Pinpoint the cell where the given text exists, returning its [X, Y] midpoint coordinate. 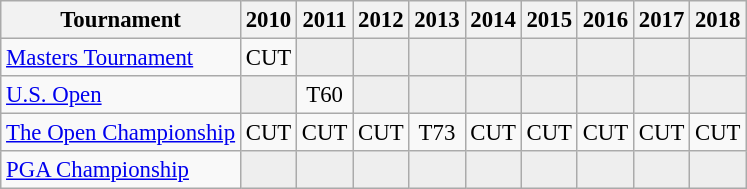
U.S. Open [121, 95]
Tournament [121, 20]
The Open Championship [121, 133]
2013 [437, 20]
2015 [549, 20]
2010 [268, 20]
2011 [325, 20]
2018 [718, 20]
2012 [381, 20]
PGA Championship [121, 170]
2014 [493, 20]
T60 [325, 95]
2016 [605, 20]
Masters Tournament [121, 58]
T73 [437, 133]
2017 [661, 20]
